Search for the cell housing the specified text and yield its [x, y] center coordinate. 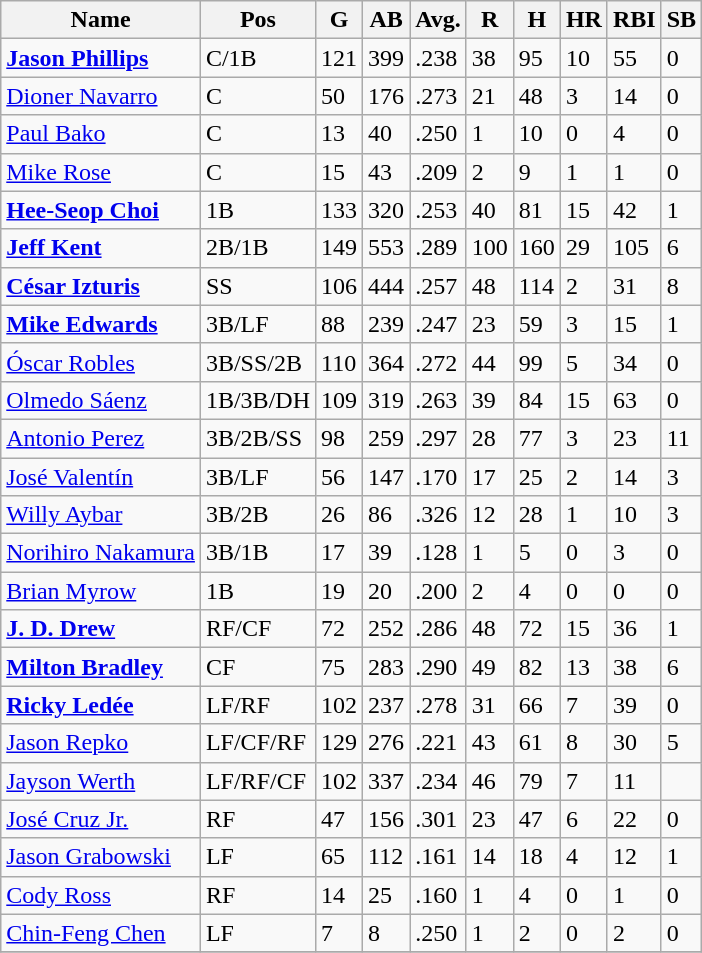
59 [536, 324]
114 [536, 286]
259 [386, 438]
98 [338, 438]
239 [386, 324]
Mike Rose [101, 172]
110 [338, 362]
.273 [438, 96]
79 [536, 781]
84 [536, 400]
20 [386, 591]
.128 [438, 553]
99 [536, 362]
19 [338, 591]
95 [536, 58]
Antonio Perez [101, 438]
.170 [438, 477]
65 [338, 857]
Chin-Feng Chen [101, 933]
Paul Bako [101, 134]
G [338, 20]
R [490, 20]
Olmedo Sáenz [101, 400]
88 [338, 324]
Willy Aybar [101, 515]
.297 [438, 438]
100 [490, 248]
José Cruz Jr. [101, 819]
J. D. Drew [101, 629]
121 [338, 58]
63 [634, 400]
61 [536, 743]
75 [338, 667]
55 [634, 58]
Norihiro Nakamura [101, 553]
.253 [438, 210]
Avg. [438, 20]
2B/1B [258, 248]
109 [338, 400]
AB [386, 20]
3B/2B/SS [258, 438]
3B/2B [258, 515]
Name [101, 20]
82 [536, 667]
Mike Edwards [101, 324]
77 [536, 438]
Jayson Werth [101, 781]
160 [536, 248]
.238 [438, 58]
H [536, 20]
46 [490, 781]
320 [386, 210]
21 [490, 96]
.286 [438, 629]
HR [584, 20]
Cody Ross [101, 895]
.326 [438, 515]
444 [386, 286]
133 [338, 210]
237 [386, 705]
Hee-Seop Choi [101, 210]
.161 [438, 857]
36 [634, 629]
Ricky Ledée [101, 705]
.200 [438, 591]
SS [258, 286]
176 [386, 96]
.257 [438, 286]
49 [490, 667]
66 [536, 705]
Jason Repko [101, 743]
SB [681, 20]
81 [536, 210]
147 [386, 477]
50 [338, 96]
252 [386, 629]
42 [634, 210]
86 [386, 515]
Jeff Kent [101, 248]
553 [386, 248]
3B/SS/2B [258, 362]
LF/CF/RF [258, 743]
.278 [438, 705]
29 [584, 248]
CF [258, 667]
.301 [438, 819]
105 [634, 248]
Milton Bradley [101, 667]
LF/RF/CF [258, 781]
26 [338, 515]
César Izturis [101, 286]
Jason Grabowski [101, 857]
.247 [438, 324]
337 [386, 781]
156 [386, 819]
RF/CF [258, 629]
José Valentín [101, 477]
.289 [438, 248]
22 [634, 819]
3B/1B [258, 553]
44 [490, 362]
RBI [634, 20]
129 [338, 743]
106 [338, 286]
.234 [438, 781]
30 [634, 743]
319 [386, 400]
.221 [438, 743]
.290 [438, 667]
.160 [438, 895]
276 [386, 743]
1B/3B/DH [258, 400]
.263 [438, 400]
34 [634, 362]
Jason Phillips [101, 58]
112 [386, 857]
C/1B [258, 58]
399 [386, 58]
56 [338, 477]
.272 [438, 362]
.209 [438, 172]
Dioner Navarro [101, 96]
Pos [258, 20]
Brian Myrow [101, 591]
364 [386, 362]
Óscar Robles [101, 362]
LF/RF [258, 705]
18 [536, 857]
9 [536, 172]
149 [338, 248]
283 [386, 667]
